Return [x, y] of the center of cell containing provided text 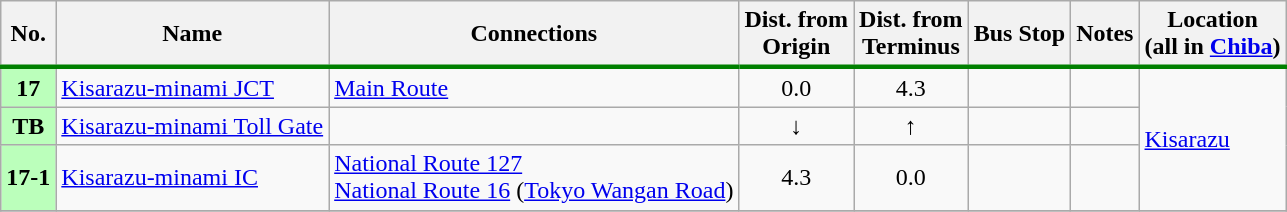
TB [28, 126]
National Route 127 National Route 16 (Tokyo Wangan Road) [534, 178]
Dist. fromOrigin [796, 34]
Notes [1105, 34]
Kisarazu [1212, 138]
No. [28, 34]
Bus Stop [1019, 34]
Name [192, 34]
↑ [912, 126]
↓ [796, 126]
17 [28, 87]
Kisarazu-minami JCT [192, 87]
Kisarazu-minami IC [192, 178]
Kisarazu-minami Toll Gate [192, 126]
17-1 [28, 178]
Connections [534, 34]
Dist. fromTerminus [912, 34]
Location(all in Chiba) [1212, 34]
Main Route [534, 87]
